Detect which cell encompasses the target text, then output its [X, Y] center coordinate. 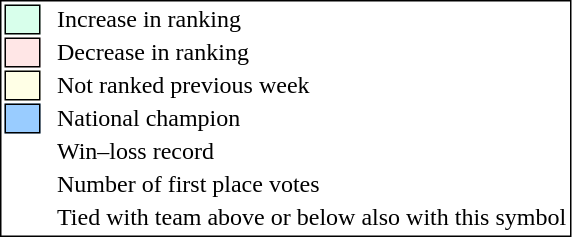
National champion [312, 119]
Number of first place votes [312, 185]
Not ranked previous week [312, 85]
Tied with team above or below also with this symbol [312, 217]
Decrease in ranking [312, 53]
Win–loss record [312, 151]
Increase in ranking [312, 19]
